From the cell containing the given text, extract its center point as [X, Y] coordinate. 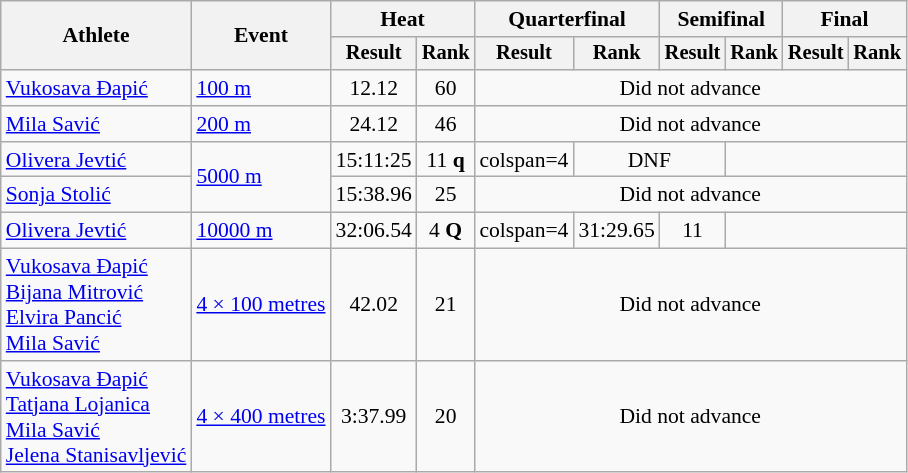
Vukosava ĐapićBijana MitrovićElvira PancićMila Savić [96, 305]
25 [446, 195]
4 × 100 metres [260, 305]
32:06.54 [374, 231]
11 q [446, 160]
Sonja Stolić [96, 195]
Athlete [96, 36]
21 [446, 305]
Event [260, 36]
60 [446, 88]
Final [844, 19]
200 m [260, 124]
20 [446, 417]
Quarterfinal [566, 19]
10000 m [260, 231]
100 m [260, 88]
DNF [649, 160]
15:38.96 [374, 195]
Vukosava ĐapićTatjana LojanicaMila SavićJelena Stanisavljević [96, 417]
24.12 [374, 124]
Vukosava Đapić [96, 88]
15:11:25 [374, 160]
Semifinal [722, 19]
42.02 [374, 305]
12.12 [374, 88]
46 [446, 124]
3:37.99 [374, 417]
5000 m [260, 178]
11 [693, 231]
Heat [403, 19]
31:29.65 [616, 231]
4 × 400 metres [260, 417]
Mila Savić [96, 124]
4 Q [446, 231]
